Return (x, y) of the center of cell containing provided text 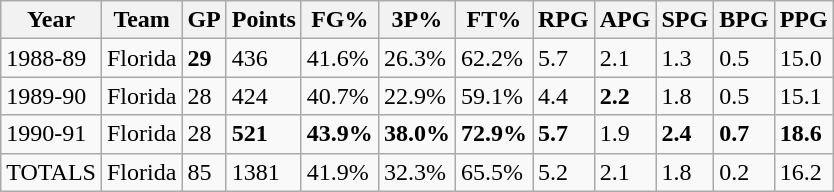
1381 (264, 172)
41.6% (340, 58)
65.5% (494, 172)
41.9% (340, 172)
2.4 (685, 134)
1990-91 (52, 134)
1.3 (685, 58)
4.4 (563, 96)
0.7 (744, 134)
SPG (685, 20)
Year (52, 20)
521 (264, 134)
40.7% (340, 96)
72.9% (494, 134)
GP (204, 20)
59.1% (494, 96)
2.2 (625, 96)
Team (141, 20)
RPG (563, 20)
BPG (744, 20)
1989-90 (52, 96)
62.2% (494, 58)
26.3% (416, 58)
TOTALS (52, 172)
1988-89 (52, 58)
424 (264, 96)
FT% (494, 20)
15.1 (804, 96)
APG (625, 20)
22.9% (416, 96)
15.0 (804, 58)
436 (264, 58)
18.6 (804, 134)
0.2 (744, 172)
29 (204, 58)
32.3% (416, 172)
Points (264, 20)
PPG (804, 20)
5.2 (563, 172)
1.9 (625, 134)
85 (204, 172)
3P% (416, 20)
FG% (340, 20)
43.9% (340, 134)
16.2 (804, 172)
38.0% (416, 134)
